Identify which cell holds the provided text, then report its (x, y) central coordinate. 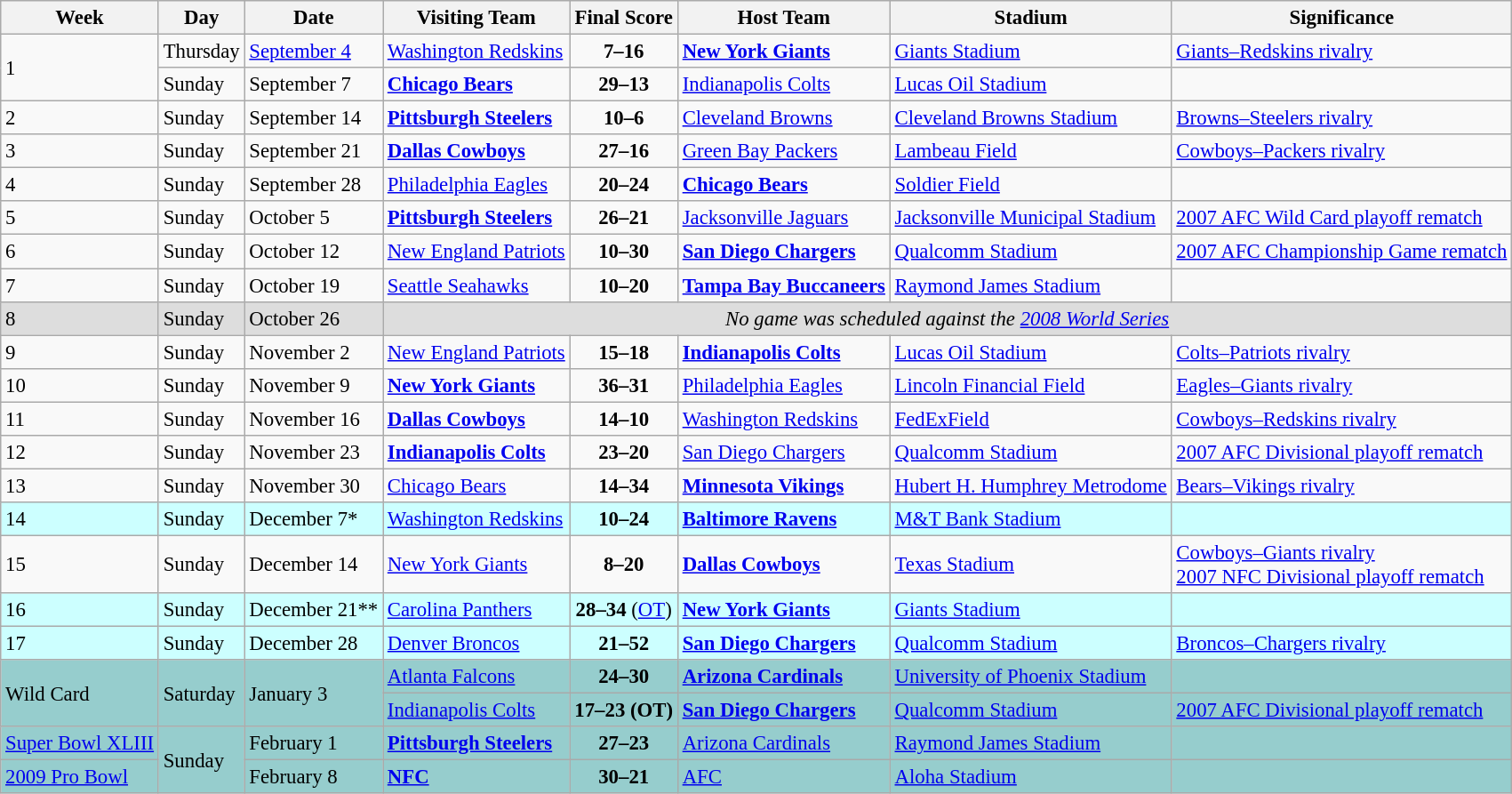
Green Bay Packers (784, 151)
36–31 (624, 385)
September 7 (313, 84)
AFC (784, 777)
December 21** (313, 610)
23–20 (624, 453)
Cleveland Browns (784, 118)
November 9 (313, 385)
10–30 (624, 252)
Broncos–Chargers rivalry (1342, 644)
16 (80, 610)
30–21 (624, 777)
Browns–Steelers rivalry (1342, 118)
8 (80, 318)
14–34 (624, 485)
4 (80, 185)
Bears–Vikings rivalry (1342, 485)
January 3 (313, 694)
10–20 (624, 285)
Saturday (201, 694)
Lambeau Field (1031, 151)
27–23 (624, 743)
12 (80, 453)
15–18 (624, 352)
February 8 (313, 777)
2009 Pro Bowl (80, 777)
FedExField (1031, 419)
24–30 (624, 677)
Jacksonville Municipal Stadium (1031, 218)
No game was scheduled against the 2008 World Series (947, 318)
5 (80, 218)
13 (80, 485)
10–6 (624, 118)
Day (201, 18)
November 2 (313, 352)
Jacksonville Jaguars (784, 218)
December 14 (313, 564)
Visiting Team (476, 18)
Eagles–Giants rivalry (1342, 385)
10–24 (624, 519)
September 28 (313, 185)
27–16 (624, 151)
Aloha Stadium (1031, 777)
November 30 (313, 485)
2007 AFC Championship Game rematch (1342, 252)
15 (80, 564)
7 (80, 285)
Seattle Seahawks (476, 285)
Host Team (784, 18)
Atlanta Falcons (476, 677)
Super Bowl XLIII (80, 743)
September 4 (313, 52)
14–10 (624, 419)
Minnesota Vikings (784, 485)
6 (80, 252)
Lincoln Financial Field (1031, 385)
October 5 (313, 218)
2 (80, 118)
Cowboys–Redskins rivalry (1342, 419)
December 28 (313, 644)
28–34 (OT) (624, 610)
Soldier Field (1031, 185)
17–23 (OT) (624, 710)
Final Score (624, 18)
Date (313, 18)
Cowboys–Giants rivalry2007 NFC Divisional playoff rematch (1342, 564)
November 23 (313, 453)
Carolina Panthers (476, 610)
10 (80, 385)
3 (80, 151)
26–21 (624, 218)
9 (80, 352)
Cleveland Browns Stadium (1031, 118)
20–24 (624, 185)
October 19 (313, 285)
8–20 (624, 564)
October 12 (313, 252)
February 1 (313, 743)
21–52 (624, 644)
Denver Broncos (476, 644)
Thursday (201, 52)
September 14 (313, 118)
Stadium (1031, 18)
17 (80, 644)
Week (80, 18)
29–13 (624, 84)
Hubert H. Humphrey Metrodome (1031, 485)
7–16 (624, 52)
Tampa Bay Buccaneers (784, 285)
Colts–Patriots rivalry (1342, 352)
Baltimore Ravens (784, 519)
11 (80, 419)
November 16 (313, 419)
1 (80, 68)
University of Phoenix Stadium (1031, 677)
Wild Card (80, 694)
2007 AFC Wild Card playoff rematch (1342, 218)
October 26 (313, 318)
December 7* (313, 519)
NFC (476, 777)
Cowboys–Packers rivalry (1342, 151)
M&T Bank Stadium (1031, 519)
Giants–Redskins rivalry (1342, 52)
September 21 (313, 151)
Significance (1342, 18)
Texas Stadium (1031, 564)
14 (80, 519)
